Return the [x, y] coordinate for the center point of the cell that contains the specified text.  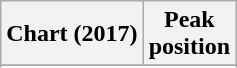
Peakposition [189, 34]
Chart (2017) [72, 34]
